Capture the cell that displays the provided text and extract its [x, y] central coordinate. 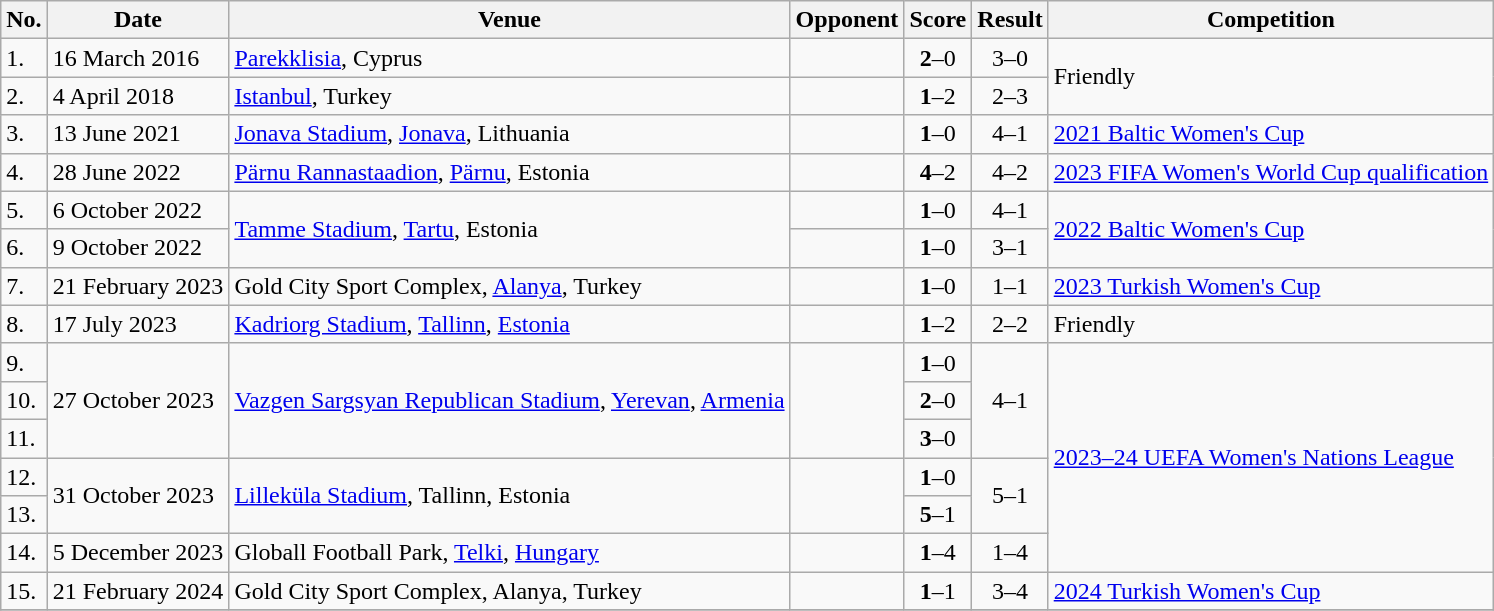
8. [24, 324]
10. [24, 400]
Jonava Stadium, Jonava, Lithuania [510, 134]
5 December 2023 [138, 553]
16 March 2016 [138, 58]
14. [24, 553]
2023–24 UEFA Women's Nations League [1271, 457]
6. [24, 248]
1. [24, 58]
11. [24, 438]
21 February 2023 [138, 286]
Competition [1271, 20]
4. [24, 172]
2021 Baltic Women's Cup [1271, 134]
13. [24, 515]
2022 Baltic Women's Cup [1271, 229]
2. [24, 96]
2–3 [1010, 96]
7. [24, 286]
Date [138, 20]
27 October 2023 [138, 400]
15. [24, 591]
3. [24, 134]
Vazgen Sargsyan Republican Stadium, Yerevan, Armenia [510, 400]
2024 Turkish Women's Cup [1271, 591]
Venue [510, 20]
Result [1010, 20]
3–1 [1010, 248]
21 February 2024 [138, 591]
Pärnu Rannastaadion, Pärnu, Estonia [510, 172]
5. [24, 210]
4 April 2018 [138, 96]
9 October 2022 [138, 248]
6 October 2022 [138, 210]
Lilleküla Stadium, Tallinn, Estonia [510, 496]
No. [24, 20]
Score [938, 20]
Parekklisia, Cyprus [510, 58]
17 July 2023 [138, 324]
12. [24, 477]
2023 FIFA Women's World Cup qualification [1271, 172]
Globall Football Park, Telki, Hungary [510, 553]
9. [24, 362]
Istanbul, Turkey [510, 96]
28 June 2022 [138, 172]
Opponent [847, 20]
2–2 [1010, 324]
2023 Turkish Women's Cup [1271, 286]
3–4 [1010, 591]
Kadriorg Stadium, Tallinn, Estonia [510, 324]
13 June 2021 [138, 134]
Tamme Stadium, Tartu, Estonia [510, 229]
31 October 2023 [138, 496]
